Find where the given text appears and provide that cell's center as [X, Y] coordinate. 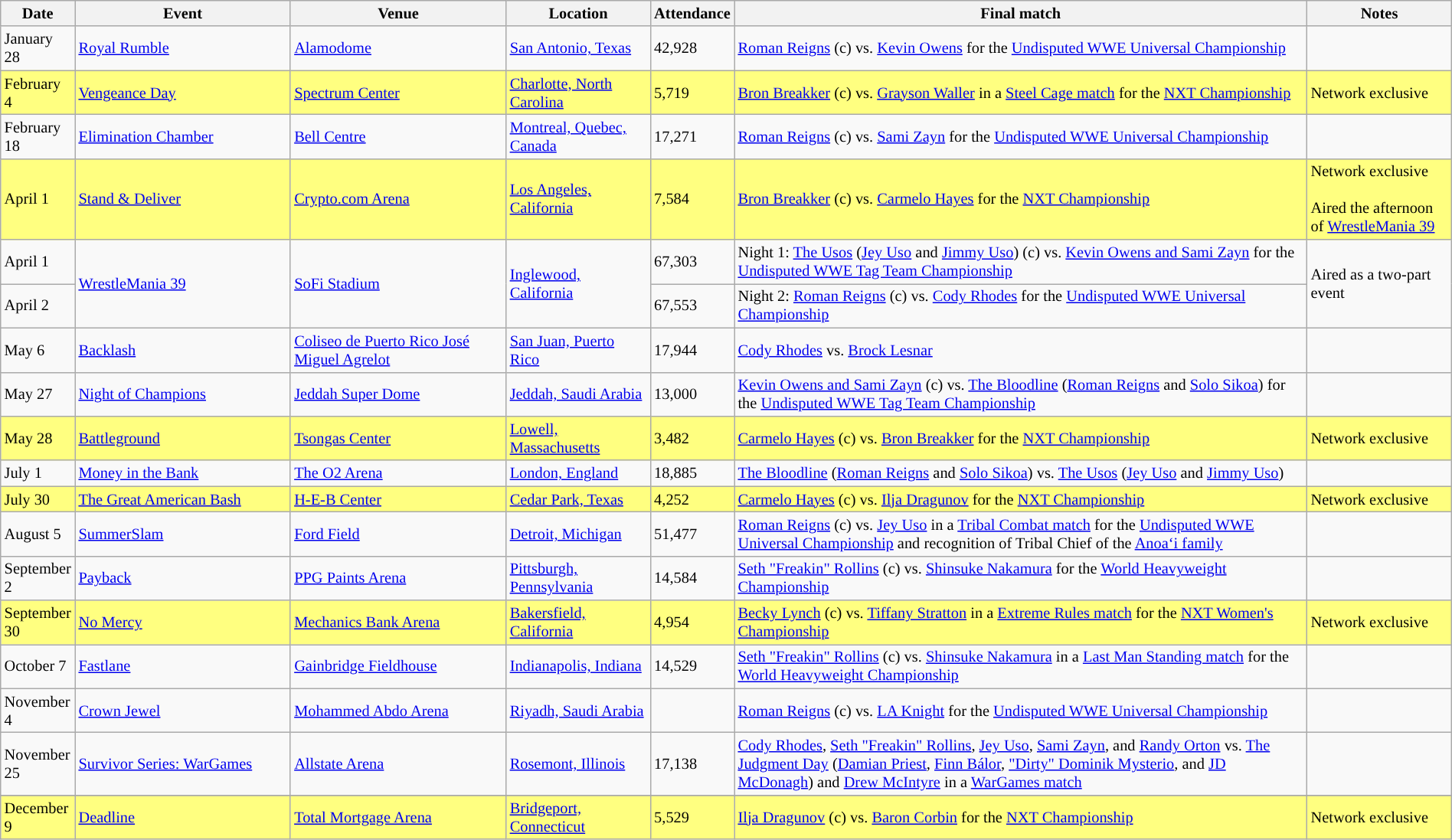
San Juan, Puerto Rico [578, 350]
Event [183, 13]
14,529 [692, 666]
PPG Paints Arena [398, 578]
3,482 [692, 438]
Bron Breakker (c) vs. Carmelo Hayes for the NXT Championship [1021, 199]
51,477 [692, 534]
September 2 [38, 578]
Battleground [183, 438]
May 28 [38, 438]
7,584 [692, 199]
February 4 [38, 93]
Royal Rumble [183, 48]
Roman Reigns (c) vs. Sami Zayn for the Undisputed WWE Universal Championship [1021, 136]
17,944 [692, 350]
Survivor Series: WarGames [183, 763]
Attendance [692, 13]
Night of Champions [183, 394]
Seth "Freakin" Rollins (c) vs. Shinsuke Nakamura for the World Heavyweight Championship [1021, 578]
Coliseo de Puerto Rico José Miguel Agrelot [398, 350]
July 1 [38, 473]
17,271 [692, 136]
Riyadh, Saudi Arabia [578, 711]
17,138 [692, 763]
Ilja Dragunov (c) vs. Baron Corbin for the NXT Championship [1021, 817]
14,584 [692, 578]
Payback [183, 578]
Stand & Deliver [183, 199]
Total Mortgage Arena [398, 817]
Tsongas Center [398, 438]
Money in the Bank [183, 473]
Gainbridge Fieldhouse [398, 666]
67,553 [692, 306]
Notes [1380, 13]
Spectrum Center [398, 93]
Elimination Chamber [183, 136]
SoFi Stadium [398, 283]
Ford Field [398, 534]
Night 2: Roman Reigns (c) vs. Cody Rhodes for the Undisputed WWE Universal Championship [1021, 306]
Montreal, Quebec, Canada [578, 136]
Bron Breakker (c) vs. Grayson Waller in a Steel Cage match for the NXT Championship [1021, 93]
5,719 [692, 93]
The O2 Arena [398, 473]
Mechanics Bank Arena [398, 623]
January 28 [38, 48]
August 5 [38, 534]
Allstate Arena [398, 763]
Date [38, 13]
42,928 [692, 48]
Carmelo Hayes (c) vs. Ilja Dragunov for the NXT Championship [1021, 499]
Cody Rhodes vs. Brock Lesnar [1021, 350]
Venue [398, 13]
Alamodome [398, 48]
September 30 [38, 623]
Network exclusiveAired the afternoon of WrestleMania 39 [1380, 199]
The Bloodline (Roman Reigns and Solo Sikoa) vs. The Usos (Jey Uso and Jimmy Uso) [1021, 473]
13,000 [692, 394]
67,303 [692, 262]
November 4 [38, 711]
Bell Centre [398, 136]
Final match [1021, 13]
Cedar Park, Texas [578, 499]
Carmelo Hayes (c) vs. Bron Breakker for the NXT Championship [1021, 438]
December 9 [38, 817]
Kevin Owens and Sami Zayn (c) vs. The Bloodline (Roman Reigns and Solo Sikoa) for the Undisputed WWE Tag Team Championship [1021, 394]
April 2 [38, 306]
Roman Reigns (c) vs. Kevin Owens for the Undisputed WWE Universal Championship [1021, 48]
4,252 [692, 499]
Bridgeport, Connecticut [578, 817]
May 6 [38, 350]
5,529 [692, 817]
San Antonio, Texas [578, 48]
No Mercy [183, 623]
H-E-B Center [398, 499]
Pittsburgh, Pennsylvania [578, 578]
Jeddah Super Dome [398, 394]
The Great American Bash [183, 499]
July 30 [38, 499]
Location [578, 13]
Crypto.com Arena [398, 199]
Lowell, Massachusetts [578, 438]
Detroit, Michigan [578, 534]
18,885 [692, 473]
Charlotte, North Carolina [578, 93]
November 25 [38, 763]
Los Angeles, California [578, 199]
Fastlane [183, 666]
Crown Jewel [183, 711]
London, England [578, 473]
WrestleMania 39 [183, 283]
Night 1: The Usos (Jey Uso and Jimmy Uso) (c) vs. Kevin Owens and Sami Zayn for the Undisputed WWE Tag Team Championship [1021, 262]
Roman Reigns (c) vs. LA Knight for the Undisputed WWE Universal Championship [1021, 711]
SummerSlam [183, 534]
Jeddah, Saudi Arabia [578, 394]
Backlash [183, 350]
Vengeance Day [183, 93]
Seth "Freakin" Rollins (c) vs. Shinsuke Nakamura in a Last Man Standing match for the World Heavyweight Championship [1021, 666]
Deadline [183, 817]
Bakersfield, California [578, 623]
Becky Lynch (c) vs. Tiffany Stratton in a Extreme Rules match for the NXT Women's Championship [1021, 623]
Mohammed Abdo Arena [398, 711]
Aired as a two-part event [1380, 283]
May 27 [38, 394]
Indianapolis, Indiana [578, 666]
February 18 [38, 136]
October 7 [38, 666]
Inglewood, California [578, 283]
4,954 [692, 623]
Rosemont, Illinois [578, 763]
